Provide the [X, Y] coordinate of the cell's center where the given text is located.  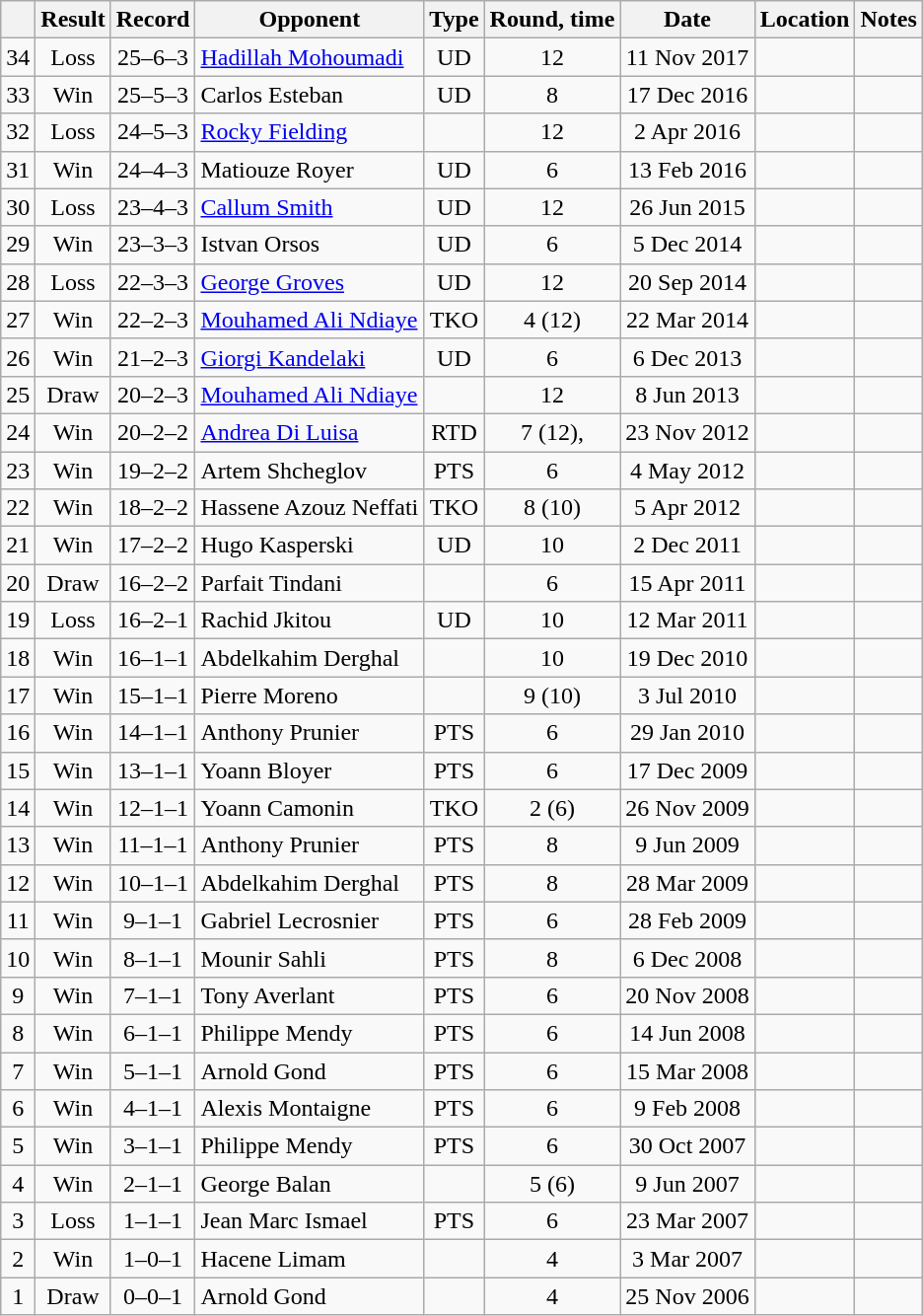
Yoann Camonin [310, 808]
4–1–1 [153, 1109]
25–6–3 [153, 57]
7 (12), [552, 432]
9 Jun 2009 [687, 845]
24 [18, 432]
23 Nov 2012 [687, 432]
Hassene Azouz Neffati [310, 508]
5 Dec 2014 [687, 245]
14 [18, 808]
1 [18, 1296]
2 Dec 2011 [687, 546]
12 Mar 2011 [687, 621]
Andrea Di Luisa [310, 432]
15 Mar 2008 [687, 1070]
0–0–1 [153, 1296]
26 [18, 357]
23 Mar 2007 [687, 1221]
20 Nov 2008 [687, 995]
Mounir Sahli [310, 958]
Rachid Jkitou [310, 621]
RTD [454, 432]
27 [18, 320]
15–1–1 [153, 695]
17 Dec 2016 [687, 95]
Yoann Bloyer [310, 770]
4 May 2012 [687, 471]
18 [18, 658]
16–2–1 [153, 621]
Record [153, 20]
29 Jan 2010 [687, 733]
16 [18, 733]
Jean Marc Ismael [310, 1221]
33 [18, 95]
22 Mar 2014 [687, 320]
Hugo Kasperski [310, 546]
Callum Smith [310, 207]
9 (10) [552, 695]
13 Feb 2016 [687, 170]
9–1–1 [153, 920]
5 Apr 2012 [687, 508]
2 Apr 2016 [687, 132]
5 [18, 1146]
14 Jun 2008 [687, 1033]
Parfait Tindani [310, 583]
17 [18, 695]
Pierre Moreno [310, 695]
6 Dec 2008 [687, 958]
14–1–1 [153, 733]
26 Jun 2015 [687, 207]
23–4–3 [153, 207]
3–1–1 [153, 1146]
9 Feb 2008 [687, 1109]
7–1–1 [153, 995]
32 [18, 132]
16–2–2 [153, 583]
30 Oct 2007 [687, 1146]
2–1–1 [153, 1184]
Hacene Limam [310, 1259]
Result [73, 20]
16–1–1 [153, 658]
Opponent [310, 20]
25 Nov 2006 [687, 1296]
11 [18, 920]
3 Mar 2007 [687, 1259]
Rocky Fielding [310, 132]
19 Dec 2010 [687, 658]
4 (12) [552, 320]
17–2–2 [153, 546]
9 [18, 995]
20–2–3 [153, 395]
13 [18, 845]
10–1–1 [153, 883]
Gabriel Lecrosnier [310, 920]
1–0–1 [153, 1259]
Istvan Orsos [310, 245]
8 (10) [552, 508]
9 Jun 2007 [687, 1184]
25–5–3 [153, 95]
28 Feb 2009 [687, 920]
3 [18, 1221]
20 Sep 2014 [687, 282]
15 [18, 770]
8 Jun 2013 [687, 395]
24–4–3 [153, 170]
2 (6) [552, 808]
19–2–2 [153, 471]
5–1–1 [153, 1070]
Type [454, 20]
6–1–1 [153, 1033]
30 [18, 207]
13–1–1 [153, 770]
24–5–3 [153, 132]
1–1–1 [153, 1221]
29 [18, 245]
Location [805, 20]
20 [18, 583]
21 [18, 546]
Carlos Esteban [310, 95]
3 Jul 2010 [687, 695]
28 Mar 2009 [687, 883]
Tony Averlant [310, 995]
7 [18, 1070]
George Groves [310, 282]
Alexis Montaigne [310, 1109]
12–1–1 [153, 808]
22–2–3 [153, 320]
23 [18, 471]
Date [687, 20]
23–3–3 [153, 245]
Artem Shcheglov [310, 471]
15 Apr 2011 [687, 583]
Notes [888, 20]
17 Dec 2009 [687, 770]
22 [18, 508]
5 (6) [552, 1184]
20–2–2 [153, 432]
18–2–2 [153, 508]
George Balan [310, 1184]
11 Nov 2017 [687, 57]
Round, time [552, 20]
Matiouze Royer [310, 170]
Giorgi Kandelaki [310, 357]
6 Dec 2013 [687, 357]
11–1–1 [153, 845]
26 Nov 2009 [687, 808]
Hadillah Mohoumadi [310, 57]
25 [18, 395]
34 [18, 57]
19 [18, 621]
21–2–3 [153, 357]
2 [18, 1259]
22–3–3 [153, 282]
8–1–1 [153, 958]
28 [18, 282]
31 [18, 170]
